Search for the cell housing the specified text and yield its [x, y] center coordinate. 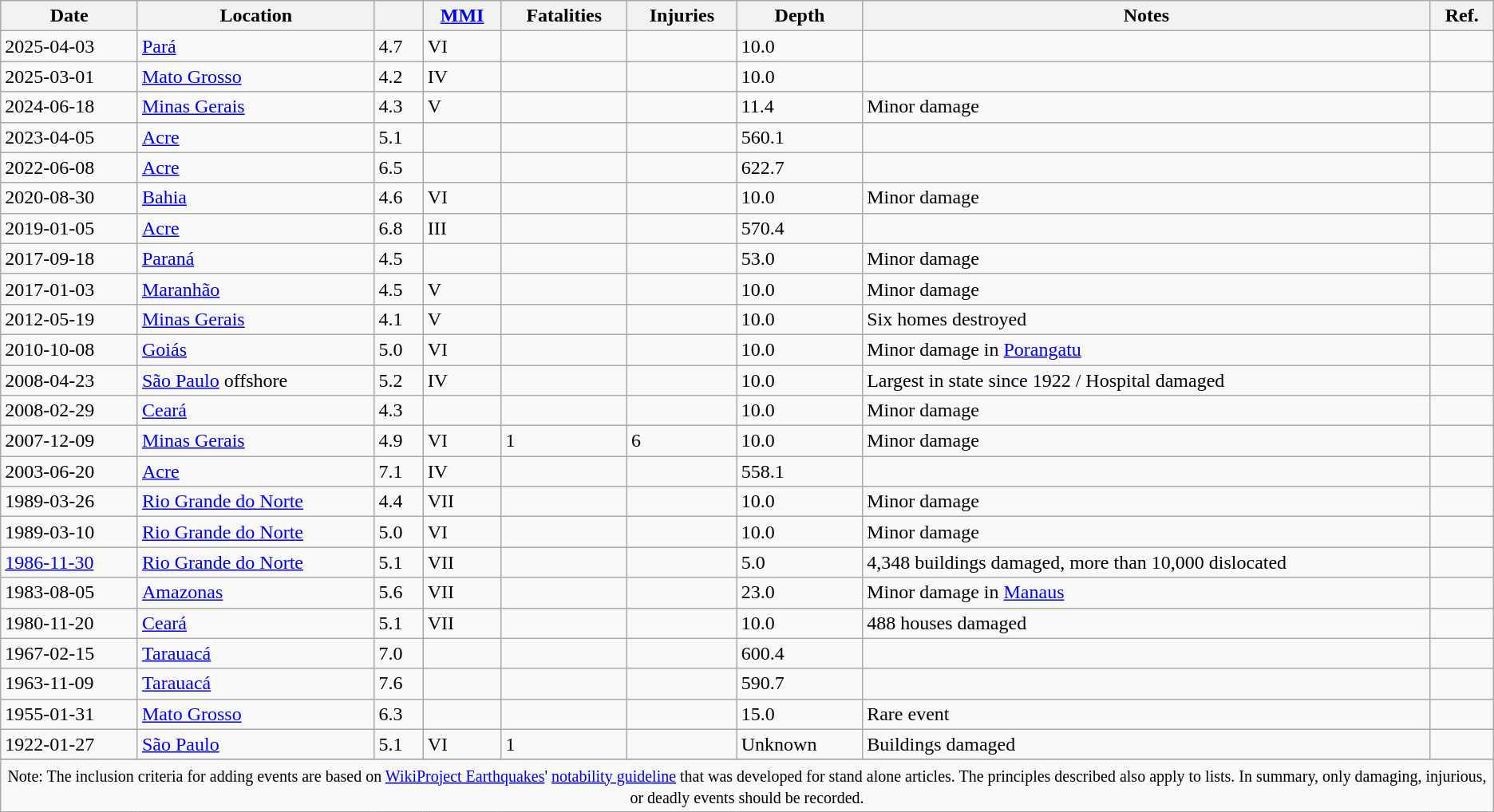
570.4 [800, 228]
Minor damage in Manaus [1146, 593]
1989-03-26 [69, 502]
560.1 [800, 137]
2022-06-08 [69, 168]
600.4 [800, 653]
Rare event [1146, 714]
1989-03-10 [69, 532]
5.6 [399, 593]
622.7 [800, 168]
11.4 [800, 107]
Fatalities [563, 16]
2012-05-19 [69, 319]
1980-11-20 [69, 623]
Amazonas [255, 593]
15.0 [800, 714]
6.5 [399, 168]
2008-02-29 [69, 411]
Location [255, 16]
2025-04-03 [69, 46]
2008-04-23 [69, 380]
Largest in state since 1922 / Hospital damaged [1146, 380]
III [462, 228]
Buildings damaged [1146, 744]
2010-10-08 [69, 349]
23.0 [800, 593]
Pará [255, 46]
Maranhão [255, 289]
Notes [1146, 16]
Ref. [1462, 16]
Unknown [800, 744]
Six homes destroyed [1146, 319]
5.2 [399, 380]
São Paulo offshore [255, 380]
488 houses damaged [1146, 623]
558.1 [800, 471]
2003-06-20 [69, 471]
4.6 [399, 198]
4,348 buildings damaged, more than 10,000 dislocated [1146, 562]
7.6 [399, 684]
590.7 [800, 684]
1967-02-15 [69, 653]
Injuries [682, 16]
2023-04-05 [69, 137]
6.8 [399, 228]
Paraná [255, 258]
Minor damage in Porangatu [1146, 349]
1986-11-30 [69, 562]
Date [69, 16]
2007-12-09 [69, 441]
São Paulo [255, 744]
4.2 [399, 77]
6.3 [399, 714]
7.0 [399, 653]
2024-06-18 [69, 107]
MMI [462, 16]
2020-08-30 [69, 198]
2025-03-01 [69, 77]
2019-01-05 [69, 228]
1955-01-31 [69, 714]
2017-01-03 [69, 289]
4.7 [399, 46]
7.1 [399, 471]
2017-09-18 [69, 258]
4.4 [399, 502]
Bahia [255, 198]
1983-08-05 [69, 593]
4.9 [399, 441]
1963-11-09 [69, 684]
Depth [800, 16]
4.1 [399, 319]
Goiás [255, 349]
1922-01-27 [69, 744]
53.0 [800, 258]
6 [682, 441]
